Return the [X, Y] coordinate for the center point of the cell that contains the specified text.  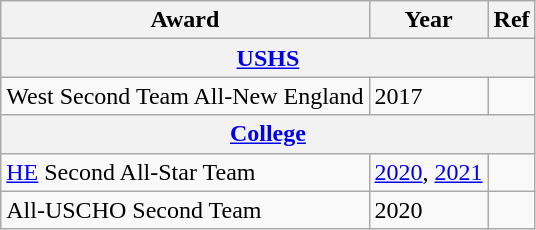
All-USCHO Second Team [185, 210]
Ref [512, 20]
2020, 2021 [428, 172]
West Second Team All-New England [185, 96]
College [268, 134]
Year [428, 20]
2017 [428, 96]
USHS [268, 58]
HE Second All-Star Team [185, 172]
Award [185, 20]
2020 [428, 210]
